Scan for the cell matching the given text and deliver its (x, y) coordinate at center. 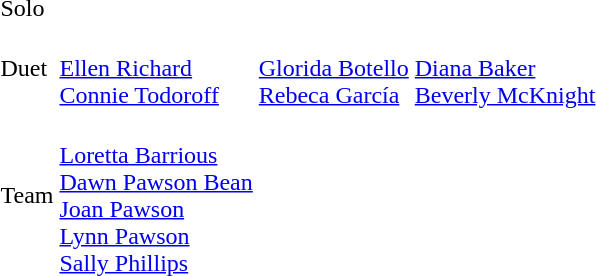
Glorida BotelloRebeca García (334, 68)
Ellen RichardConnie Todoroff (156, 68)
